Detect which cell encompasses the target text, then output its (x, y) center coordinate. 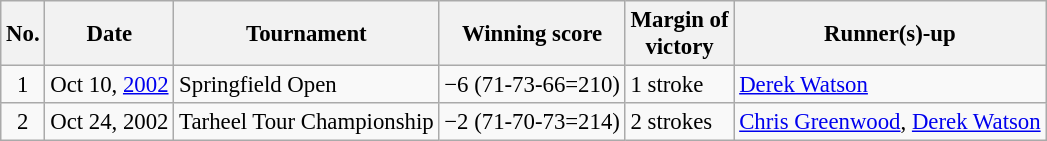
Margin ofvictory (680, 34)
Derek Watson (890, 85)
1 (23, 85)
No. (23, 34)
1 stroke (680, 85)
Springfield Open (306, 85)
2 strokes (680, 122)
Chris Greenwood, Derek Watson (890, 122)
2 (23, 122)
Oct 10, 2002 (110, 85)
−6 (71-73-66=210) (532, 85)
Oct 24, 2002 (110, 122)
Tournament (306, 34)
Date (110, 34)
−2 (71-70-73=214) (532, 122)
Winning score (532, 34)
Runner(s)-up (890, 34)
Tarheel Tour Championship (306, 122)
